From the cell containing the given text, extract its center point as [x, y] coordinate. 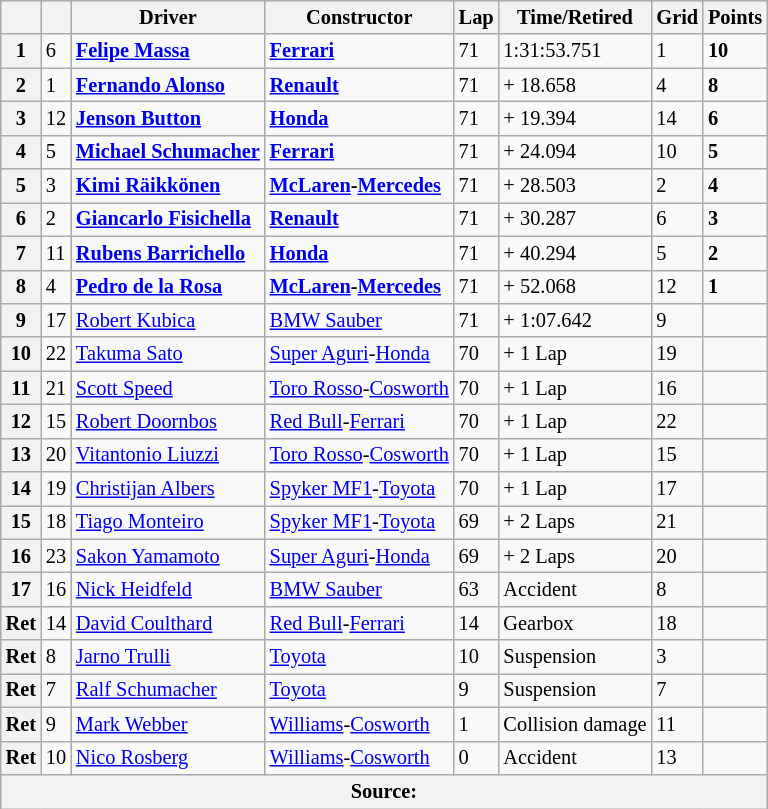
63 [476, 589]
Mark Webber [168, 724]
23 [56, 556]
Grid [677, 17]
Christijan Albers [168, 489]
Nick Heidfeld [168, 589]
Source: [384, 791]
Pedro de la Rosa [168, 287]
Takuma Sato [168, 354]
+ 52.068 [576, 287]
Robert Doornbos [168, 421]
+ 28.503 [576, 186]
Fernando Alonso [168, 85]
+ 24.094 [576, 152]
Gearbox [576, 623]
Constructor [360, 17]
+ 40.294 [576, 253]
Nico Rosberg [168, 758]
Points [735, 17]
0 [476, 758]
Robert Kubica [168, 320]
Time/Retired [576, 17]
Kimi Räikkönen [168, 186]
Jarno Trulli [168, 657]
Jenson Button [168, 118]
Collision damage [576, 724]
Felipe Massa [168, 51]
1:31:53.751 [576, 51]
+ 30.287 [576, 219]
Driver [168, 17]
+ 18.658 [576, 85]
Sakon Yamamoto [168, 556]
+ 1:07.642 [576, 320]
Tiago Monteiro [168, 522]
Scott Speed [168, 388]
Lap [476, 17]
Vitantonio Liuzzi [168, 455]
Michael Schumacher [168, 152]
Giancarlo Fisichella [168, 219]
Ralf Schumacher [168, 690]
Rubens Barrichello [168, 253]
David Coulthard [168, 623]
+ 19.394 [576, 118]
